Capture the cell that displays the provided text and extract its [x, y] central coordinate. 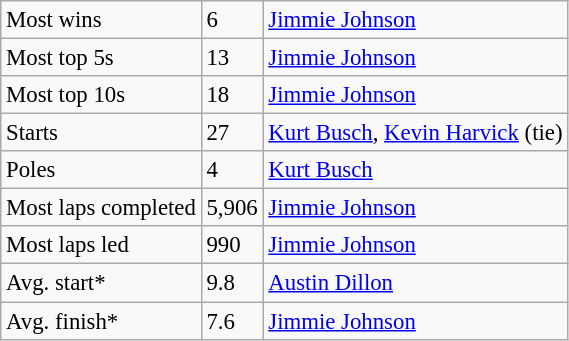
Avg. finish* [101, 321]
Avg. start* [101, 283]
18 [232, 95]
5,906 [232, 208]
Most laps led [101, 245]
6 [232, 20]
9.8 [232, 283]
13 [232, 58]
Most laps completed [101, 208]
27 [232, 133]
Kurt Busch, Kevin Harvick (tie) [416, 133]
Kurt Busch [416, 170]
Most top 10s [101, 95]
Most wins [101, 20]
4 [232, 170]
990 [232, 245]
Austin Dillon [416, 283]
Most top 5s [101, 58]
Poles [101, 170]
7.6 [232, 321]
Starts [101, 133]
